Return [x, y] of the center of cell containing provided text 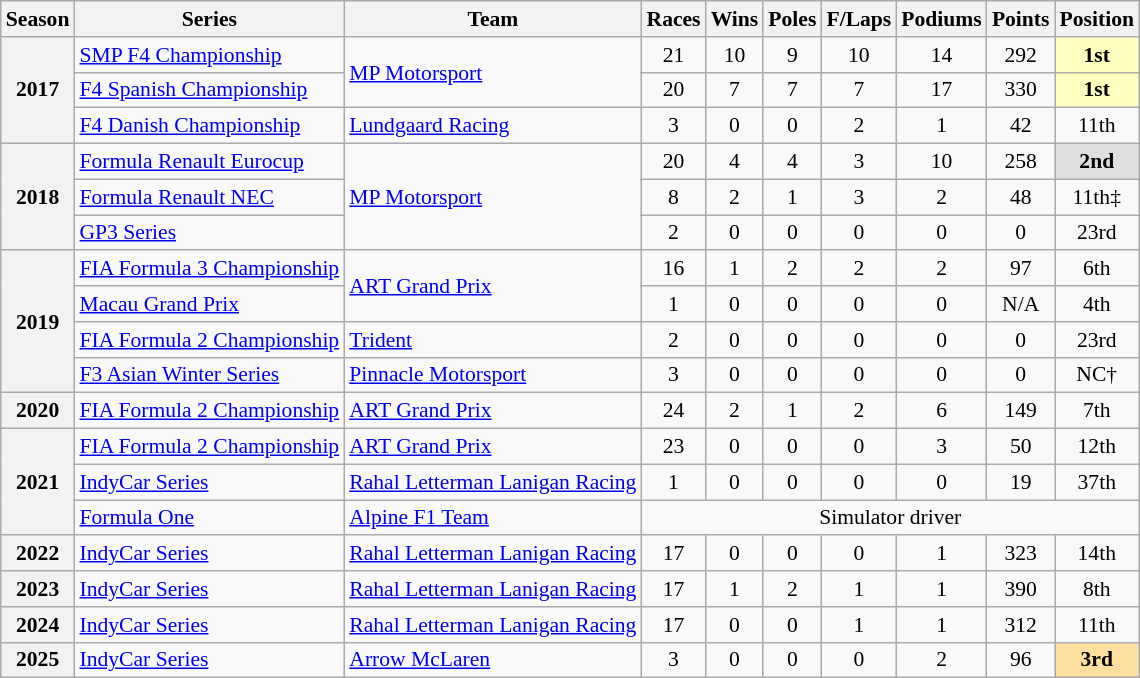
F/Laps [858, 19]
Arrow McLaren [492, 660]
Simulator driver [890, 518]
8 [673, 197]
330 [1021, 90]
97 [1021, 269]
4th [1097, 304]
323 [1021, 554]
2017 [38, 90]
Team [492, 19]
3rd [1097, 660]
2018 [38, 198]
37th [1097, 482]
Trident [492, 340]
8th [1097, 589]
312 [1021, 625]
GP3 Series [209, 233]
Wins [735, 19]
2020 [38, 411]
96 [1021, 660]
390 [1021, 589]
6 [942, 411]
21 [673, 55]
7th [1097, 411]
50 [1021, 447]
11th‡ [1097, 197]
16 [673, 269]
Formula One [209, 518]
F4 Danish Championship [209, 126]
FIA Formula 3 Championship [209, 269]
Points [1021, 19]
Formula Renault Eurocup [209, 162]
NC† [1097, 375]
Formula Renault NEC [209, 197]
23 [673, 447]
14 [942, 55]
6th [1097, 269]
19 [1021, 482]
42 [1021, 126]
24 [673, 411]
N/A [1021, 304]
2025 [38, 660]
Pinnacle Motorsport [492, 375]
48 [1021, 197]
Lundgaard Racing [492, 126]
292 [1021, 55]
14th [1097, 554]
2nd [1097, 162]
12th [1097, 447]
F3 Asian Winter Series [209, 375]
149 [1021, 411]
2019 [38, 322]
2024 [38, 625]
258 [1021, 162]
Position [1097, 19]
9 [792, 55]
Macau Grand Prix [209, 304]
Alpine F1 Team [492, 518]
Series [209, 19]
SMP F4 Championship [209, 55]
Races [673, 19]
F4 Spanish Championship [209, 90]
Podiums [942, 19]
2022 [38, 554]
Poles [792, 19]
2023 [38, 589]
Season [38, 19]
2021 [38, 482]
